Extract the [X, Y] coordinate from the center of the cell holding the provided text.  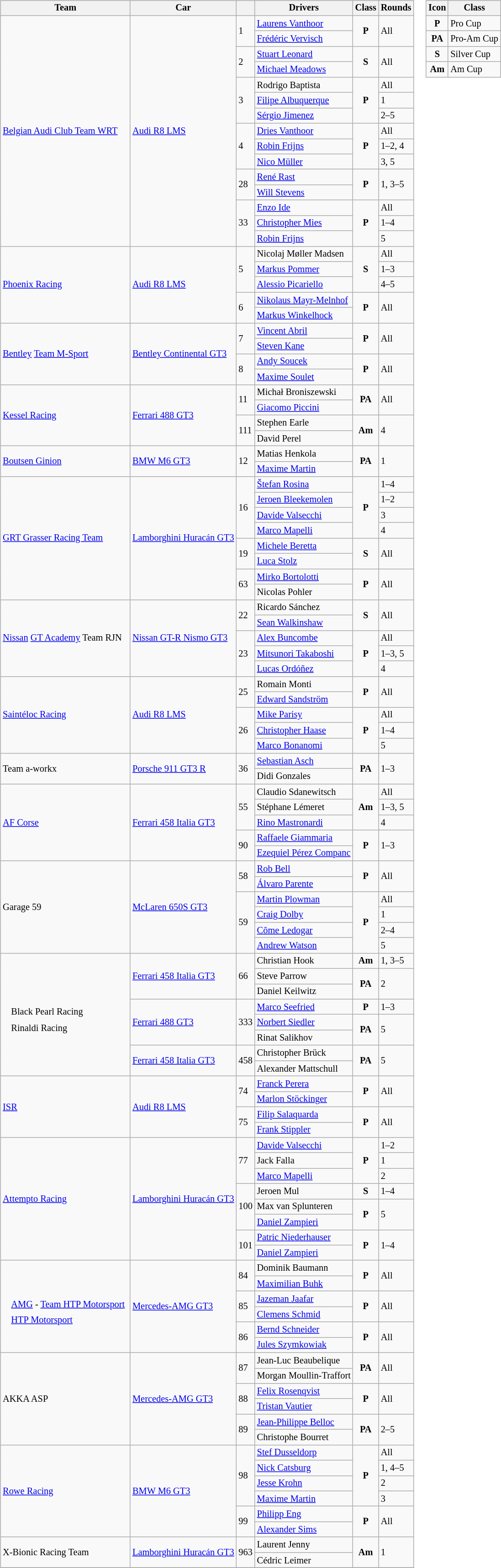
Black Pearl Racing [47, 1012]
Marco Seefried [304, 1007]
Matias Henkola [304, 454]
55 [246, 807]
1–2, 4 [396, 147]
84 [246, 1276]
Nicolas Pohler [304, 592]
Kessel Racing [65, 416]
Nico Müller [304, 162]
Giacomo Piccini [304, 408]
1, 4–5 [396, 1468]
Sean Walkinshaw [304, 623]
Rounds [396, 8]
Markus Winkelhock [304, 316]
22 [246, 615]
Jean-Philippe Belloc [304, 1422]
Bentley Team M-Sport [65, 353]
Philipp Eng [304, 1514]
Christian Hook [304, 961]
Stephen Earle [304, 423]
AMG - Team HTP Motorsport HTP Motorsport [65, 1306]
Nicolaj Møller Madsen [304, 254]
Norbert Siedler [304, 1022]
Black Pearl Racing Rinaldi Racing [65, 1015]
René Rast [304, 177]
Michał Broniszewski [304, 392]
Jean-Luc Beaubelique [304, 1360]
Max van Splunteren [304, 1207]
Porsche 911 GT3 R [183, 769]
Frank Stippler [304, 1130]
Dries Vanthoor [304, 131]
Team a-workx [65, 769]
458 [246, 1060]
Craig Dolby [304, 915]
Dominik Baumann [304, 1268]
Am Cup [474, 69]
Jesse Krohn [304, 1484]
Daniel Keilwitz [304, 992]
Nikolaus Mayr-Melnhof [304, 300]
Christopher Brück [304, 1053]
3, 5 [396, 162]
Jazeman Jaafar [304, 1299]
Marlon Stöckinger [304, 1099]
111 [246, 430]
Álvaro Parente [304, 884]
77 [246, 1161]
Will Stevens [304, 193]
Côme Ledogar [304, 930]
28 [246, 184]
Didi Gonzales [304, 776]
Belgian Audi Club Team WRT [65, 131]
6 [246, 308]
36 [246, 769]
Michele Beretta [304, 546]
Filipe Albuquerque [304, 100]
86 [246, 1337]
Felix Rosenqvist [304, 1391]
Rowe Racing [65, 1491]
4–5 [396, 284]
AF Corse [65, 822]
Pro Cup [474, 23]
GRT Grasser Racing Team [65, 538]
Jeroen Mul [304, 1191]
74 [246, 1091]
Romain Monti [304, 684]
Clemens Schmid [304, 1314]
ISR [65, 1107]
963 [246, 1552]
Bentley Continental GT3 [183, 353]
Nissan GT-R Nismo GT3 [183, 638]
HTP Motorsport [68, 1320]
Mitsunori Takaboshi [304, 653]
Patric Niederhauser [304, 1237]
Luca Stolz [304, 561]
Raffaele Giammaria [304, 838]
Sebastian Asch [304, 761]
Edward Sandström [304, 700]
Rinaldi Racing [47, 1028]
Lucas Ordóñez [304, 669]
25 [246, 692]
85 [246, 1307]
12 [246, 461]
Maximilian Buhk [304, 1284]
88 [246, 1399]
Rinat Salikhov [304, 1038]
Ezequiel Pérez Companc [304, 853]
Nick Catsburg [304, 1468]
Franck Perera [304, 1084]
Tristan Vautier [304, 1406]
Christopher Haase [304, 730]
Martin Plowman [304, 900]
Sérgio Jimenez [304, 116]
Markus Pommer [304, 269]
Morgan Moullin-Traffort [304, 1376]
11 [246, 400]
Icon [437, 8]
26 [246, 731]
Jack Falla [304, 1161]
59 [246, 922]
Steve Parrow [304, 976]
8 [246, 369]
Alexander Mattschull [304, 1068]
Filip Salaquarda [304, 1115]
AKKA ASP [65, 1399]
7 [246, 338]
Jeroen Bleekemolen [304, 500]
Alex Buncombe [304, 638]
Car [183, 8]
Mike Parisy [304, 715]
33 [246, 223]
Jules Szymkowiak [304, 1345]
Štefan Rosina [304, 484]
Silver Cup [474, 54]
101 [246, 1245]
90 [246, 846]
Christopher Mies [304, 223]
Steven Kane [304, 346]
Alessio Picariello [304, 284]
Bernd Schneider [304, 1330]
X-Bionic Racing Team [65, 1552]
23 [246, 654]
63 [246, 584]
Rodrigo Baptista [304, 85]
Team [65, 8]
89 [246, 1429]
333 [246, 1022]
Vincent Abril [304, 331]
Claudio Sdanewitsch [304, 792]
Andrew Watson [304, 946]
87 [246, 1368]
Christophe Bourret [304, 1437]
16 [246, 508]
58 [246, 876]
Andy Soucek [304, 362]
19 [246, 553]
Marco Bonanomi [304, 746]
Saintéloc Racing [65, 715]
Laurens Vanthoor [304, 23]
Maxime Soulet [304, 377]
Stef Dusseldorp [304, 1452]
Garage 59 [65, 907]
Ricardo Sánchez [304, 607]
Phoenix Racing [65, 284]
Stuart Leonard [304, 54]
AMG - Team HTP Motorsport [68, 1304]
Laurent Jenny [304, 1545]
99 [246, 1521]
Rino Mastronardi [304, 822]
David Perel [304, 438]
Cédric Leimer [304, 1560]
2–4 [396, 930]
Boutsen Ginion [65, 461]
Michael Meadows [304, 69]
100 [246, 1206]
Rob Bell [304, 868]
66 [246, 976]
Enzo Ide [304, 208]
75 [246, 1122]
Mirko Bortolotti [304, 577]
McLaren 650S GT3 [183, 907]
98 [246, 1476]
Nissan GT Academy Team RJN [65, 638]
Frédéric Vervisch [304, 39]
Alexander Sims [304, 1530]
Stéphane Lémeret [304, 807]
Pro-Am Cup [474, 39]
Drivers [304, 8]
Attempto Racing [65, 1199]
